Scan for the cell matching the given text and deliver its (x, y) coordinate at center. 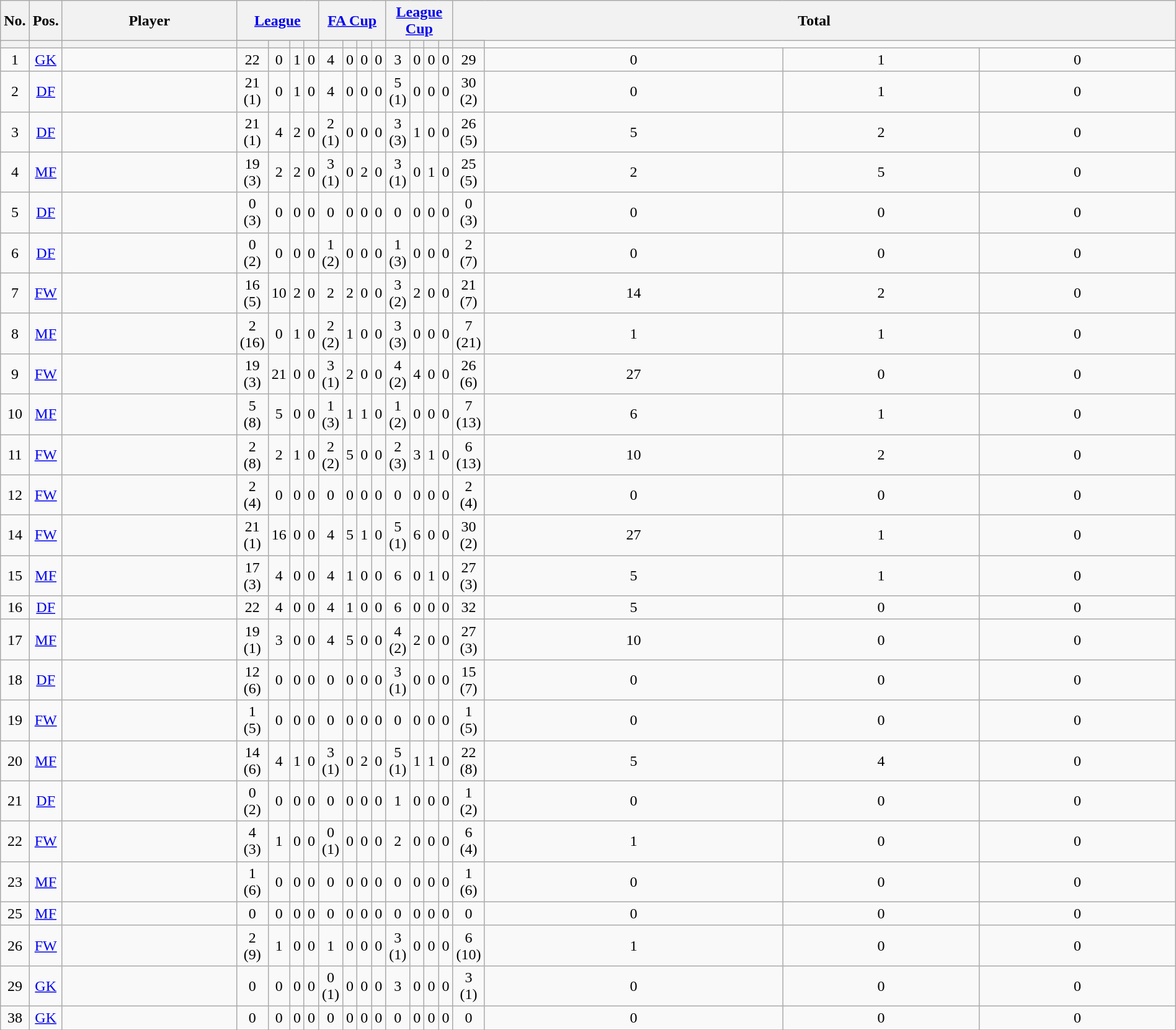
12 (15, 495)
21 (7) (469, 293)
3 (2) (398, 293)
6 (10) (469, 945)
League Cup (419, 21)
15 (7) (469, 680)
No. (15, 21)
26 (15, 945)
19 (1) (252, 640)
Player (149, 21)
25 (5) (469, 172)
17 (15, 640)
4 (3) (252, 841)
7 (21) (469, 334)
Total (814, 21)
12 (6) (252, 680)
32 (469, 608)
38 (15, 1018)
8 (15, 334)
2 (8) (252, 454)
17 (3) (252, 575)
26 (6) (469, 373)
19 (15, 721)
5 (8) (252, 414)
23 (15, 882)
6 (4) (469, 841)
18 (15, 680)
16 (5) (252, 293)
9 (15, 373)
6 (13) (469, 454)
11 (15, 454)
15 (15, 575)
2 (9) (252, 945)
League (277, 21)
2 (7) (469, 253)
2 (16) (252, 334)
7 (13) (469, 414)
25 (15, 913)
26 (5) (469, 131)
20 (15, 760)
22 (8) (469, 760)
2 (1) (331, 131)
FA Cup (352, 21)
2 (3) (398, 454)
Pos. (46, 21)
7 (15, 293)
14 (6) (252, 760)
